Identify which cell holds the provided text, then report its [X, Y] central coordinate. 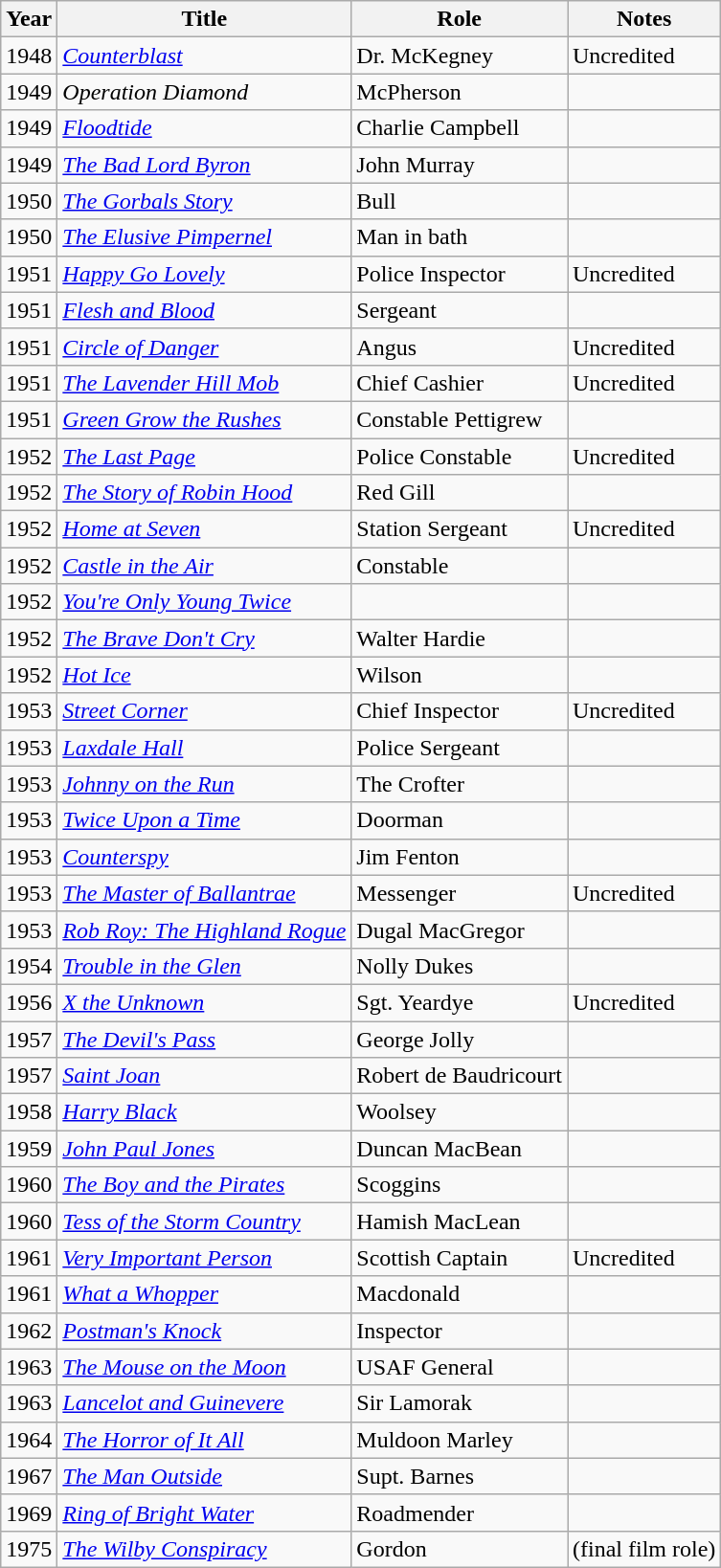
The Horror of It All [205, 1440]
The Crofter [460, 784]
Constable [460, 566]
Jim Fenton [460, 857]
1948 [29, 56]
Roadmender [460, 1512]
Hot Ice [205, 675]
The Bad Lord Byron [205, 165]
John Paul Jones [205, 1149]
Duncan MacBean [460, 1149]
Nolly Dukes [460, 966]
The Devil's Pass [205, 1039]
Sergeant [460, 310]
Sir Lamorak [460, 1403]
1975 [29, 1549]
Sgt. Yeardye [460, 1002]
Charlie Campbell [460, 128]
Woolsey [460, 1112]
Rob Roy: The Highland Rogue [205, 930]
You're Only Young Twice [205, 602]
Tess of the Storm Country [205, 1221]
Johnny on the Run [205, 784]
Lancelot and Guinevere [205, 1403]
Dr. McKegney [460, 56]
Home at Seven [205, 529]
1956 [29, 1002]
John Murray [460, 165]
Laxdale Hall [205, 748]
The Lavender Hill Mob [205, 383]
The Master of Ballantrae [205, 893]
Street Corner [205, 711]
Hamish MacLean [460, 1221]
Saint Joan [205, 1076]
Police Sergeant [460, 748]
Robert de Baudricourt [460, 1076]
(final film role) [643, 1549]
Castle in the Air [205, 566]
The Elusive Pimpernel [205, 237]
Bull [460, 201]
1954 [29, 966]
The Brave Don't Cry [205, 638]
Wilson [460, 675]
Notes [643, 19]
1967 [29, 1476]
1964 [29, 1440]
1958 [29, 1112]
Counterblast [205, 56]
Doorman [460, 820]
USAF General [460, 1367]
The Man Outside [205, 1476]
Ring of Bright Water [205, 1512]
Red Gill [460, 493]
The Mouse on the Moon [205, 1367]
1969 [29, 1512]
Station Sergeant [460, 529]
What a Whopper [205, 1294]
Muldoon Marley [460, 1440]
Trouble in the Glen [205, 966]
Green Grow the Rushes [205, 419]
Floodtide [205, 128]
The Wilby Conspiracy [205, 1549]
1959 [29, 1149]
Flesh and Blood [205, 310]
Inspector [460, 1331]
Twice Upon a Time [205, 820]
Circle of Danger [205, 347]
Police Inspector [460, 274]
Scottish Captain [460, 1258]
Operation Diamond [205, 92]
Walter Hardie [460, 638]
The Boy and the Pirates [205, 1185]
Dugal MacGregor [460, 930]
Constable Pettigrew [460, 419]
Scoggins [460, 1185]
Harry Black [205, 1112]
Title [205, 19]
Supt. Barnes [460, 1476]
The Gorbals Story [205, 201]
1962 [29, 1331]
Gordon [460, 1549]
Very Important Person [205, 1258]
Macdonald [460, 1294]
Chief Cashier [460, 383]
Chief Inspector [460, 711]
The Last Page [205, 457]
X the Unknown [205, 1002]
Year [29, 19]
The Story of Robin Hood [205, 493]
McPherson [460, 92]
Angus [460, 347]
Counterspy [205, 857]
Man in bath [460, 237]
Postman's Knock [205, 1331]
Police Constable [460, 457]
George Jolly [460, 1039]
Happy Go Lovely [205, 274]
Messenger [460, 893]
Role [460, 19]
